Capture the cell that displays the provided text and extract its [x, y] central coordinate. 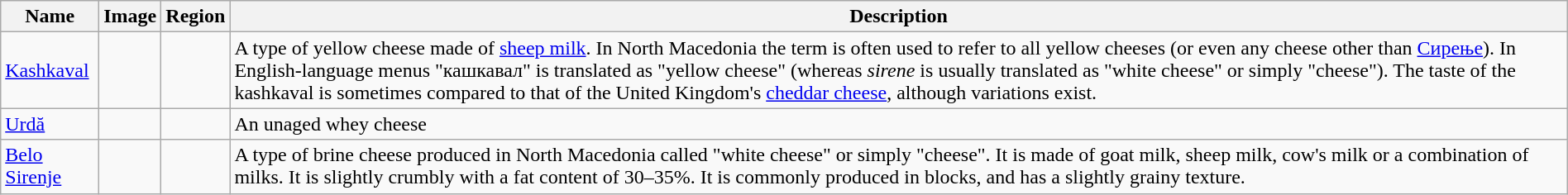
Urdă [50, 124]
Name [50, 17]
Image [131, 17]
An unaged whey cheese [898, 124]
Belo Sirenje [50, 167]
Region [195, 17]
Description [898, 17]
Kashkaval [50, 70]
